Identify which cell holds the provided text, then report its (X, Y) central coordinate. 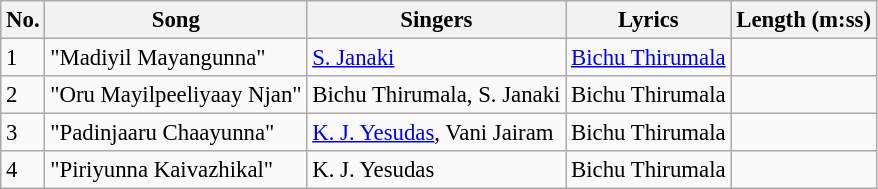
K. J. Yesudas, Vani Jairam (436, 133)
S. Janaki (436, 58)
Song (176, 20)
"Piriyunna Kaivazhikal" (176, 170)
4 (23, 170)
Lyrics (648, 20)
3 (23, 133)
K. J. Yesudas (436, 170)
2 (23, 95)
Singers (436, 20)
"Oru Mayilpeeliyaay Njan" (176, 95)
"Padinjaaru Chaayunna" (176, 133)
Length (m:ss) (804, 20)
"Madiyil Mayangunna" (176, 58)
No. (23, 20)
1 (23, 58)
Bichu Thirumala, S. Janaki (436, 95)
